Extract the (x, y) coordinate from the center of the cell holding the provided text.  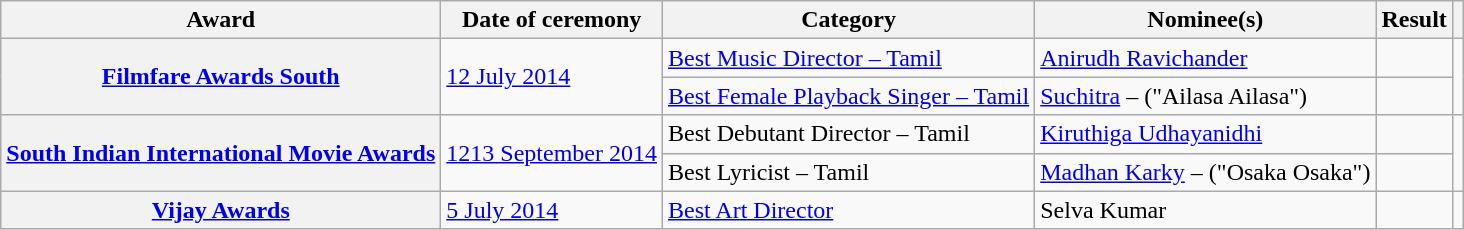
Date of ceremony (552, 20)
South Indian International Movie Awards (221, 153)
5 July 2014 (552, 210)
Vijay Awards (221, 210)
Filmfare Awards South (221, 77)
Best Debutant Director – Tamil (848, 134)
Best Lyricist – Tamil (848, 172)
12 July 2014 (552, 77)
Madhan Karky – ("Osaka Osaka") (1206, 172)
Kiruthiga Udhayanidhi (1206, 134)
Suchitra – ("Ailasa Ailasa") (1206, 96)
Award (221, 20)
Category (848, 20)
Best Music Director – Tamil (848, 58)
Nominee(s) (1206, 20)
Selva Kumar (1206, 210)
Anirudh Ravichander (1206, 58)
Result (1414, 20)
Best Art Director (848, 210)
1213 September 2014 (552, 153)
Best Female Playback Singer – Tamil (848, 96)
